Scan for the cell matching the given text and deliver its [X, Y] coordinate at center. 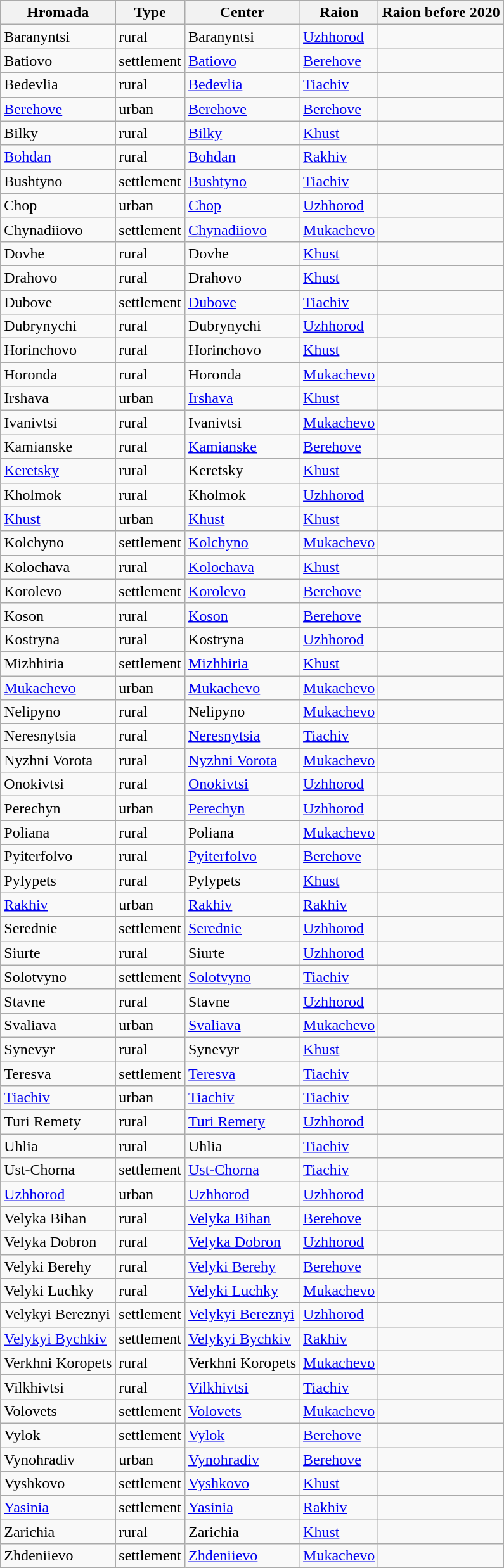
Hromada [58, 13]
Raion [339, 13]
Center [242, 13]
Raion before 2020 [441, 13]
Type [150, 13]
